Pinpoint the cell where the given text exists, returning its [x, y] midpoint coordinate. 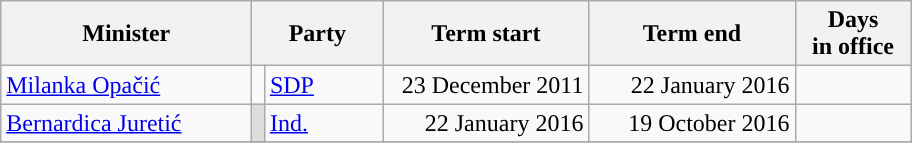
19 October 2016 [692, 123]
Party [318, 34]
SDP [323, 85]
Bernardica Juretić [126, 123]
Days in office [853, 34]
Term end [692, 34]
Milanka Opačić [126, 85]
Term start [486, 34]
23 December 2011 [486, 85]
Minister [126, 34]
Ind. [323, 123]
